Capture the cell that displays the provided text and extract its (X, Y) central coordinate. 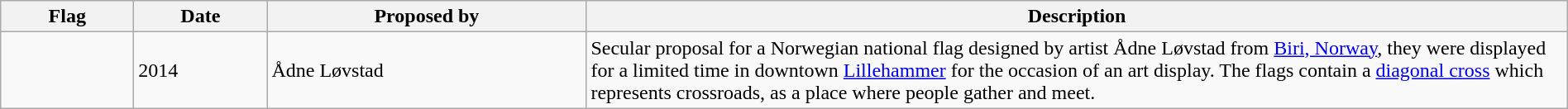
Flag (68, 17)
Description (1077, 17)
Proposed by (427, 17)
Ådne Løvstad (427, 70)
Date (200, 17)
2014 (200, 70)
